Scan for the cell matching the given text and deliver its [x, y] coordinate at center. 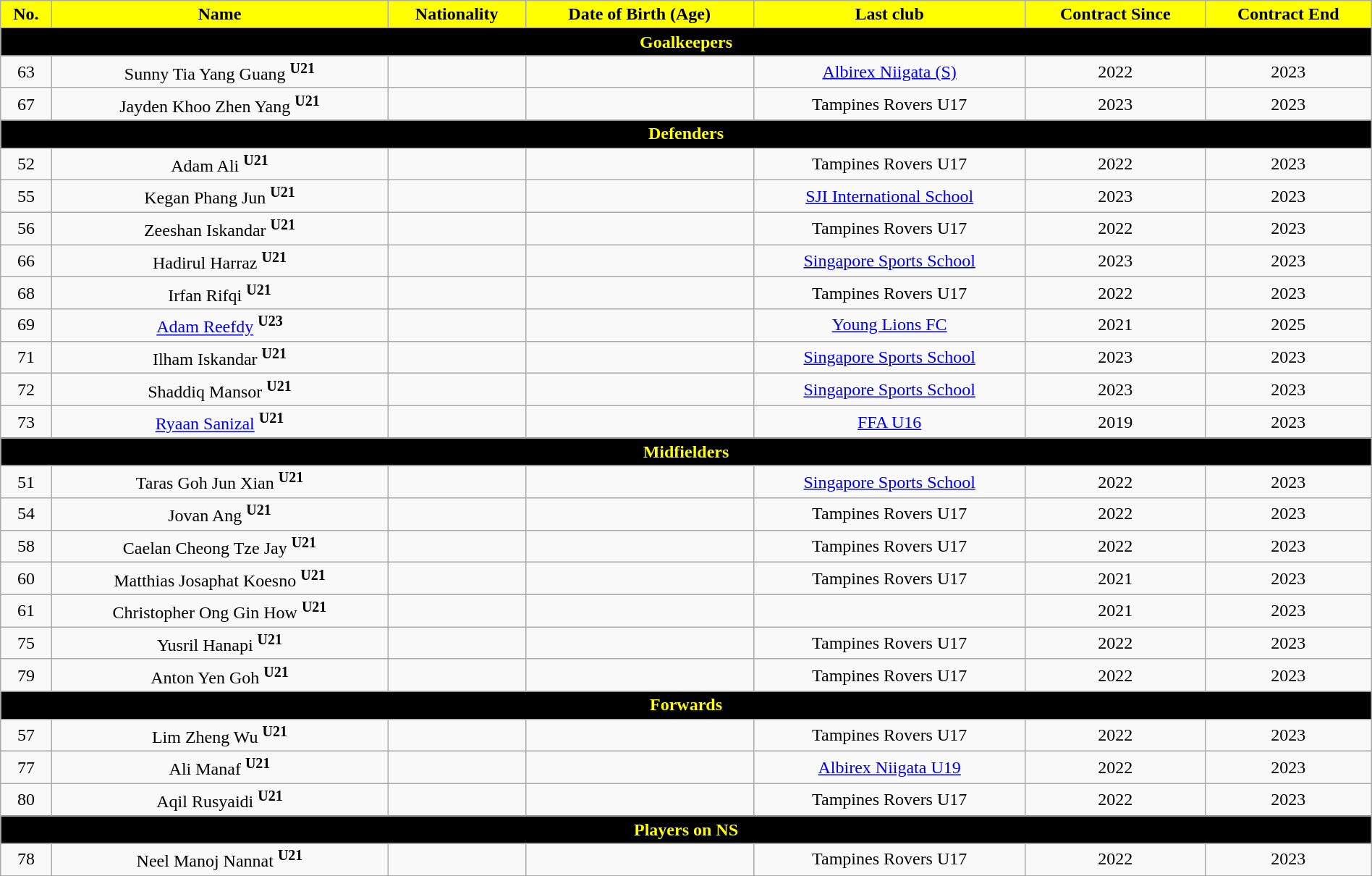
Jovan Ang U21 [220, 514]
Neel Manoj Nannat U21 [220, 860]
Kegan Phang Jun U21 [220, 197]
Taras Goh Jun Xian U21 [220, 482]
Matthias Josaphat Koesno U21 [220, 579]
68 [26, 292]
Caelan Cheong Tze Jay U21 [220, 546]
72 [26, 389]
57 [26, 736]
54 [26, 514]
Albirex Niigata U19 [889, 767]
77 [26, 767]
66 [26, 261]
Midfielders [686, 452]
Last club [889, 14]
Contract End [1288, 14]
79 [26, 675]
Ryaan Sanizal U21 [220, 421]
Nationality [457, 14]
73 [26, 421]
60 [26, 579]
80 [26, 799]
67 [26, 104]
Ali Manaf U21 [220, 767]
2019 [1115, 421]
FFA U16 [889, 421]
Forwards [686, 705]
No. [26, 14]
SJI International School [889, 197]
Contract Since [1115, 14]
69 [26, 326]
Irfan Rifqi U21 [220, 292]
55 [26, 197]
Aqil Rusyaidi U21 [220, 799]
Anton Yen Goh U21 [220, 675]
Christopher Ong Gin How U21 [220, 611]
Players on NS [686, 830]
Albirex Niigata (S) [889, 72]
78 [26, 860]
Goalkeepers [686, 42]
63 [26, 72]
Adam Ali U21 [220, 164]
51 [26, 482]
Shaddiq Mansor U21 [220, 389]
Date of Birth (Age) [640, 14]
56 [26, 229]
Defenders [686, 134]
61 [26, 611]
2025 [1288, 326]
Adam Reefdy U23 [220, 326]
Hadirul Harraz U21 [220, 261]
Sunny Tia Yang Guang U21 [220, 72]
Zeeshan Iskandar U21 [220, 229]
Name [220, 14]
Ilham Iskandar U21 [220, 358]
Lim Zheng Wu U21 [220, 736]
Young Lions FC [889, 326]
52 [26, 164]
71 [26, 358]
58 [26, 546]
75 [26, 643]
Jayden Khoo Zhen Yang U21 [220, 104]
Yusril Hanapi U21 [220, 643]
